Scan for the cell matching the given text and deliver its [x, y] coordinate at center. 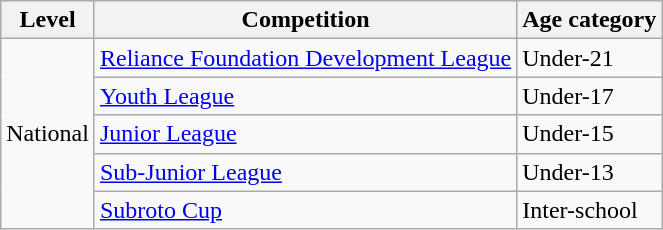
Subroto Cup [305, 210]
National [48, 134]
Youth League [305, 96]
Age category [590, 20]
Reliance Foundation Development League [305, 58]
Competition [305, 20]
Under-15 [590, 134]
Sub-Junior League [305, 172]
Under-21 [590, 58]
Level [48, 20]
Under-17 [590, 96]
Under-13 [590, 172]
Junior League [305, 134]
Inter-school [590, 210]
